Extract the [X, Y] coordinate from the center of the cell holding the provided text.  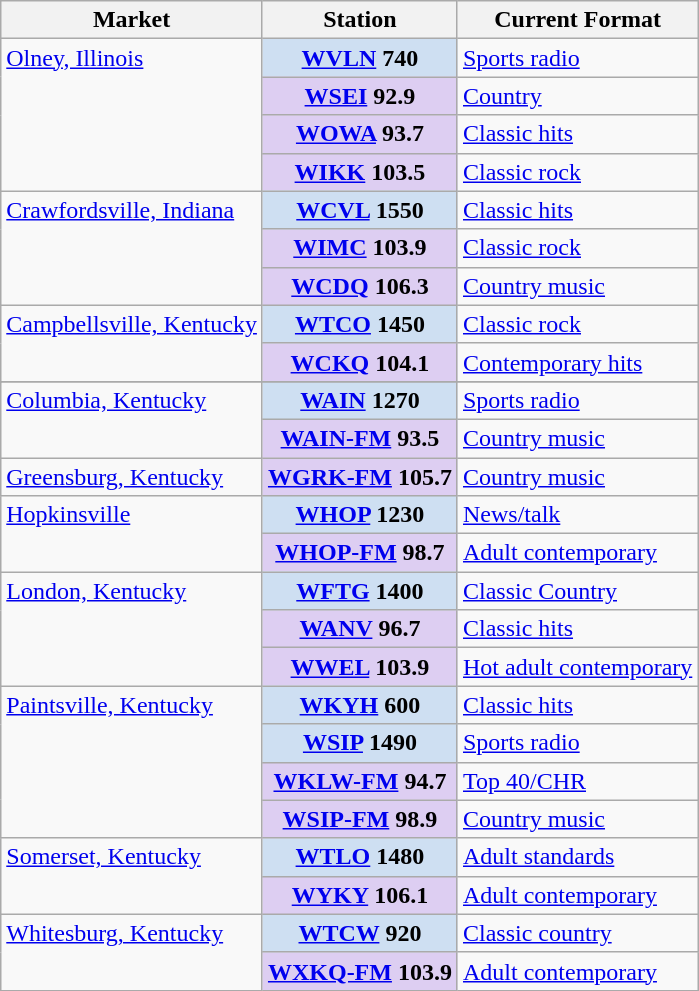
Adult standards [577, 857]
WANV 96.7 [360, 629]
Classic Country [577, 591]
Whitesburg, Kentucky [132, 952]
Station [360, 20]
Somerset, Kentucky [132, 876]
WCKQ 104.1 [360, 362]
WAIN 1270 [360, 400]
Country [577, 96]
Olney, Illinois [132, 115]
WFTG 1400 [360, 591]
Classic country [577, 933]
WSIP 1490 [360, 743]
WOWA 93.7 [360, 134]
WSEI 92.9 [360, 96]
Hot adult contemporary [577, 667]
WHOP-FM 98.7 [360, 553]
WWEL 103.9 [360, 667]
London, Kentucky [132, 629]
WVLN 740 [360, 58]
WTCW 920 [360, 933]
News/talk [577, 515]
WIKK 103.5 [360, 172]
WYKY 106.1 [360, 895]
Columbia, Kentucky [132, 419]
WGRK-FM 105.7 [360, 477]
Current Format [577, 20]
WTCO 1450 [360, 324]
Greensburg, Kentucky [132, 477]
Contemporary hits [577, 362]
WXKQ-FM 103.9 [360, 971]
Top 40/CHR [577, 781]
Campbellsville, Kentucky [132, 343]
WAIN-FM 93.5 [360, 438]
Paintsville, Kentucky [132, 762]
WSIP-FM 98.9 [360, 819]
Hopkinsville [132, 534]
WCVL 1550 [360, 210]
Market [132, 20]
WIMC 103.9 [360, 248]
Crawfordsville, Indiana [132, 248]
WKYH 600 [360, 705]
WKLW-FM 94.7 [360, 781]
WHOP 1230 [360, 515]
WTLO 1480 [360, 857]
WCDQ 106.3 [360, 286]
